Return the [x, y] coordinate for the center point of the cell that contains the specified text.  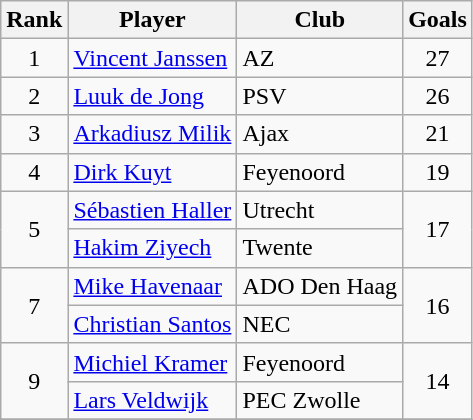
4 [34, 172]
1 [34, 58]
AZ [320, 58]
21 [438, 134]
19 [438, 172]
ADO Den Haag [320, 286]
7 [34, 305]
Utrecht [320, 210]
3 [34, 134]
17 [438, 229]
Club [320, 20]
Lars Veldwijk [152, 400]
Twente [320, 248]
Luuk de Jong [152, 96]
Rank [34, 20]
Dirk Kuyt [152, 172]
PSV [320, 96]
27 [438, 58]
Arkadiusz Milik [152, 134]
NEC [320, 324]
Hakim Ziyech [152, 248]
14 [438, 381]
PEC Zwolle [320, 400]
Sébastien Haller [152, 210]
5 [34, 229]
Michiel Kramer [152, 362]
Vincent Janssen [152, 58]
Christian Santos [152, 324]
16 [438, 305]
Mike Havenaar [152, 286]
9 [34, 381]
Ajax [320, 134]
2 [34, 96]
Player [152, 20]
Goals [438, 20]
26 [438, 96]
